Return [X, Y] of the center of cell containing provided text 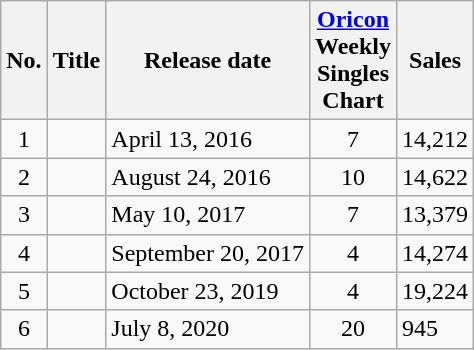
May 10, 2017 [208, 215]
OriconWeeklySinglesChart [352, 60]
August 24, 2016 [208, 177]
Title [76, 60]
Sales [436, 60]
April 13, 2016 [208, 139]
2 [24, 177]
13,379 [436, 215]
14,622 [436, 177]
20 [352, 329]
14,274 [436, 253]
3 [24, 215]
14,212 [436, 139]
October 23, 2019 [208, 291]
No. [24, 60]
10 [352, 177]
Release date [208, 60]
19,224 [436, 291]
September 20, 2017 [208, 253]
945 [436, 329]
1 [24, 139]
6 [24, 329]
5 [24, 291]
July 8, 2020 [208, 329]
